Determine the [X, Y] coordinate at the center of the cell enclosing the given text.  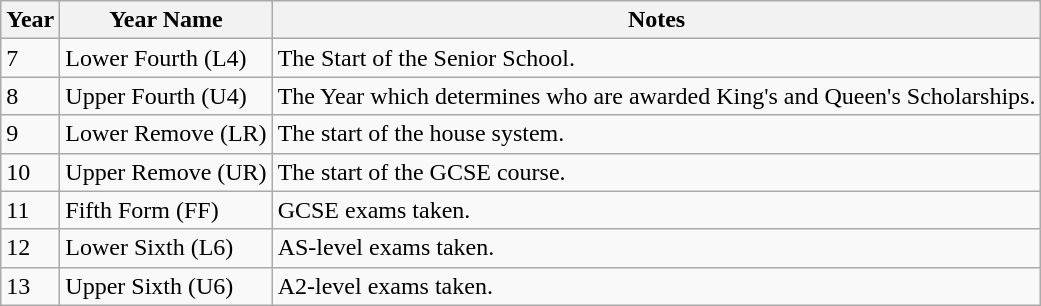
GCSE exams taken. [656, 210]
10 [30, 172]
Lower Remove (LR) [166, 134]
12 [30, 248]
Year Name [166, 20]
8 [30, 96]
Notes [656, 20]
The Year which determines who are awarded King's and Queen's Scholarships. [656, 96]
13 [30, 286]
The Start of the Senior School. [656, 58]
Upper Fourth (U4) [166, 96]
Lower Sixth (L6) [166, 248]
Year [30, 20]
Upper Sixth (U6) [166, 286]
9 [30, 134]
7 [30, 58]
11 [30, 210]
The start of the GCSE course. [656, 172]
Fifth Form (FF) [166, 210]
The start of the house system. [656, 134]
Upper Remove (UR) [166, 172]
Lower Fourth (L4) [166, 58]
A2-level exams taken. [656, 286]
AS-level exams taken. [656, 248]
